Return (x, y) of the center of cell containing provided text 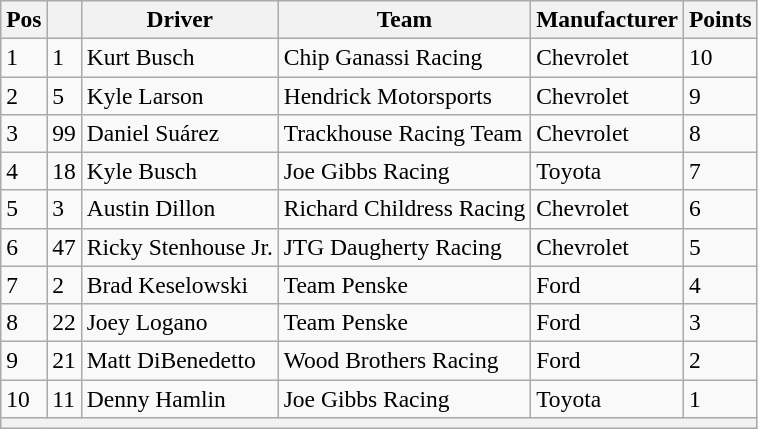
Matt DiBenedetto (180, 360)
Denny Hamlin (180, 398)
Driver (180, 19)
Ricky Stenhouse Jr. (180, 247)
Wood Brothers Racing (404, 360)
Chip Ganassi Racing (404, 57)
Kyle Larson (180, 95)
99 (64, 133)
JTG Daugherty Racing (404, 247)
Points (720, 19)
22 (64, 322)
11 (64, 398)
Kyle Busch (180, 171)
Manufacturer (608, 19)
21 (64, 360)
Hendrick Motorsports (404, 95)
Austin Dillon (180, 209)
Brad Keselowski (180, 285)
Trackhouse Racing Team (404, 133)
Joey Logano (180, 322)
Richard Childress Racing (404, 209)
Pos (24, 19)
47 (64, 247)
Daniel Suárez (180, 133)
18 (64, 171)
Team (404, 19)
Kurt Busch (180, 57)
